Identify which cell holds the provided text, then report its [X, Y] central coordinate. 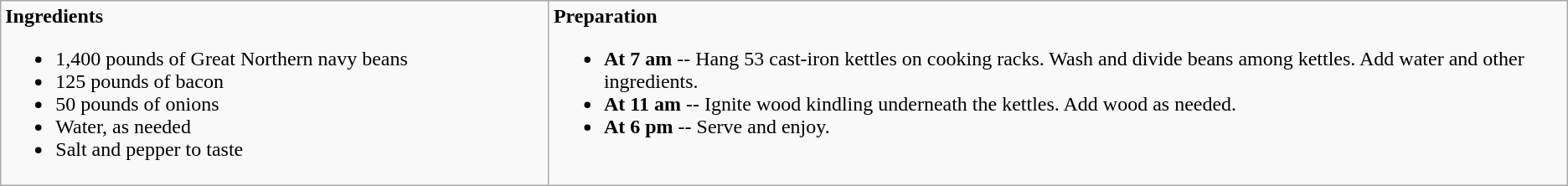
Ingredients1,400 pounds of Great Northern navy beans125 pounds of bacon50 pounds of onionsWater, as neededSalt and pepper to taste [275, 94]
